For the text-containing cell, return its midpoint in [X, Y] coordinate format. 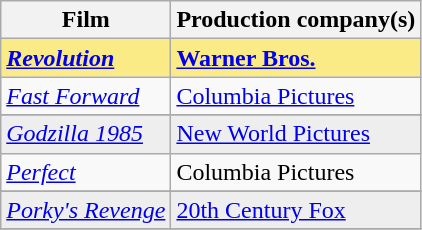
Film [86, 20]
20th Century Fox [296, 210]
New World Pictures [296, 134]
Porky's Revenge [86, 210]
Fast Forward [86, 96]
Perfect [86, 172]
Godzilla 1985 [86, 134]
Production company(s) [296, 20]
Revolution [86, 58]
Warner Bros. [296, 58]
